Identify which cell holds the provided text, then report its [X, Y] central coordinate. 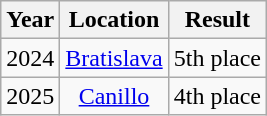
Canillo [114, 96]
Year [30, 20]
4th place [217, 96]
5th place [217, 58]
Location [114, 20]
Result [217, 20]
2025 [30, 96]
2024 [30, 58]
Bratislava [114, 58]
